Scan for the cell matching the given text and deliver its (x, y) coordinate at center. 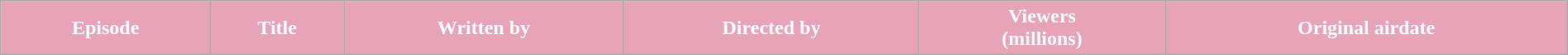
Title (278, 28)
Episode (106, 28)
Viewers(millions) (1042, 28)
Original airdate (1366, 28)
Written by (485, 28)
Directed by (771, 28)
